Detect which cell encompasses the target text, then output its [X, Y] center coordinate. 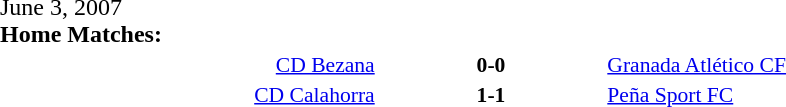
0-0 [492, 64]
